Identify which cell holds the provided text, then report its [X, Y] central coordinate. 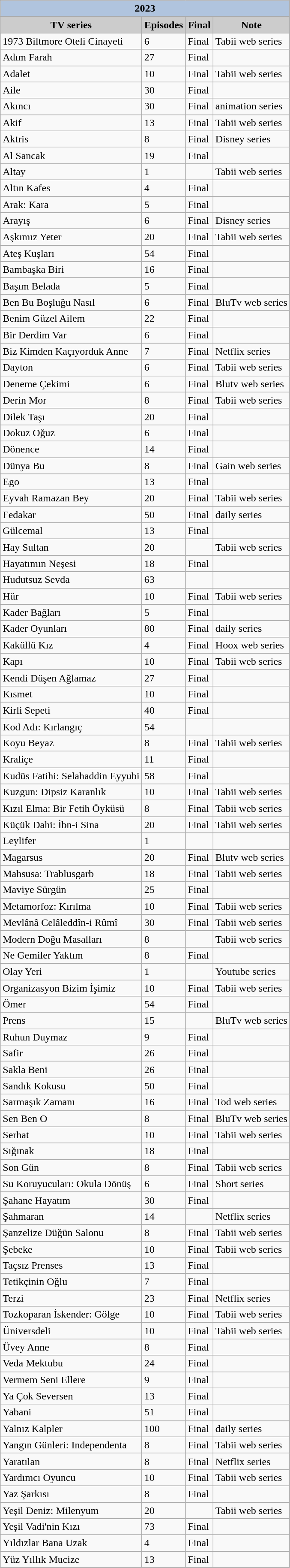
Ömer [71, 1004]
73 [164, 1527]
Kaküllü Kız [71, 645]
Sığınak [71, 1151]
Al Sancak [71, 155]
Hür [71, 596]
Hudutsuz Sevda [71, 580]
Dönence [71, 449]
Başım Belada [71, 286]
Vermem Seni Ellere [71, 1380]
Adalet [71, 74]
Üniversdeli [71, 1331]
Bir Derdim Var [71, 335]
Organizasyon Bizim İşimiz [71, 988]
24 [164, 1363]
40 [164, 710]
Son Gün [71, 1167]
Ya Çok Seversen [71, 1396]
Aile [71, 90]
63 [164, 580]
Veda Mektubu [71, 1363]
Su Koruyucuları: Okula Dönüş [71, 1184]
Youtube series [251, 971]
Biz Kimden Kaçıyorduk Anne [71, 351]
Eyvah Ramazan Bey [71, 498]
Benim Güzel Ailem [71, 319]
Şahane Hayatım [71, 1200]
Deneme Çekimi [71, 384]
Akıncı [71, 106]
Modern Doğu Masalları [71, 939]
Yıldızlar Bana Uzak [71, 1543]
Bambaşka Biri [71, 270]
Episodes [164, 25]
Magarsus [71, 857]
19 [164, 155]
Yardımcı Oyuncu [71, 1478]
80 [164, 629]
Mahsusa: Trablusgarb [71, 874]
Kirli Sepeti [71, 710]
Kod Adı: Kırlangıç [71, 727]
Arak: Kara [71, 205]
100 [164, 1429]
Derin Mor [71, 400]
Kendi Düşen Ağlamaz [71, 678]
Üvey Anne [71, 1347]
Kızıl Elma: Bir Fetih Öyküsü [71, 808]
Hay Sultan [71, 547]
Mevlânâ Celâleddîn-i Rûmî [71, 923]
Fedakar [71, 515]
Yalnız Kalpler [71, 1429]
15 [164, 1021]
Yaz Şarkısı [71, 1494]
Prens [71, 1021]
Yabani [71, 1412]
11 [164, 760]
Safir [71, 1053]
Şanzelize Düğün Salonu [71, 1233]
Dokuz Oğuz [71, 433]
Kapı [71, 661]
Yaratılan [71, 1461]
Short series [251, 1184]
Note [251, 25]
Tod web series [251, 1102]
Arayış [71, 221]
Hayatımın Neşesi [71, 564]
Kraliçe [71, 760]
TV series [71, 25]
Metamorfoz: Kırılma [71, 906]
Yangın Günleri: Independenta [71, 1445]
Yüz Yıllık Mucize [71, 1559]
Serhat [71, 1135]
Kuzgun: Dipsiz Karanlık [71, 792]
Hoox web series [251, 645]
25 [164, 890]
Ateş Kuşları [71, 253]
Dayton [71, 368]
Kudüs Fatihi: Selahaddin Eyyubi [71, 776]
Ruhun Duymaz [71, 1037]
Taçsız Prenses [71, 1266]
Koyu Beyaz [71, 743]
Aşkımız Yeter [71, 237]
Sarmaşık Zamanı [71, 1102]
Leylifer [71, 841]
Şebeke [71, 1249]
Aktris [71, 139]
Yeşil Vadi'nin Kızı [71, 1527]
Ne Gemiler Yaktım [71, 955]
Kader Bağları [71, 612]
51 [164, 1412]
Tozkoparan İskender: Gölge [71, 1315]
Ego [71, 482]
Altın Kafes [71, 188]
Sen Ben O [71, 1119]
22 [164, 319]
Terzi [71, 1298]
1973 Biltmore Oteli Cinayeti [71, 41]
Dünya Bu [71, 465]
Şahmaran [71, 1216]
Kısmet [71, 694]
Ben Bu Boşluğu Nasıl [71, 302]
Küçük Dahi: İbn-i Sina [71, 825]
Sakla Beni [71, 1070]
animation series [251, 106]
Altay [71, 172]
2023 [145, 9]
Olay Yeri [71, 971]
58 [164, 776]
Gain web series [251, 465]
Sandık Kokusu [71, 1086]
23 [164, 1298]
Tetikçinin Oğlu [71, 1282]
Maviye Sürgün [71, 890]
Adım Farah [71, 57]
Kader Oyunları [71, 629]
Gülcemal [71, 531]
Akif [71, 123]
Dilek Taşı [71, 416]
Yeşil Deniz: Milenyum [71, 1510]
